Find where the given text appears and provide that cell's center as (X, Y) coordinate. 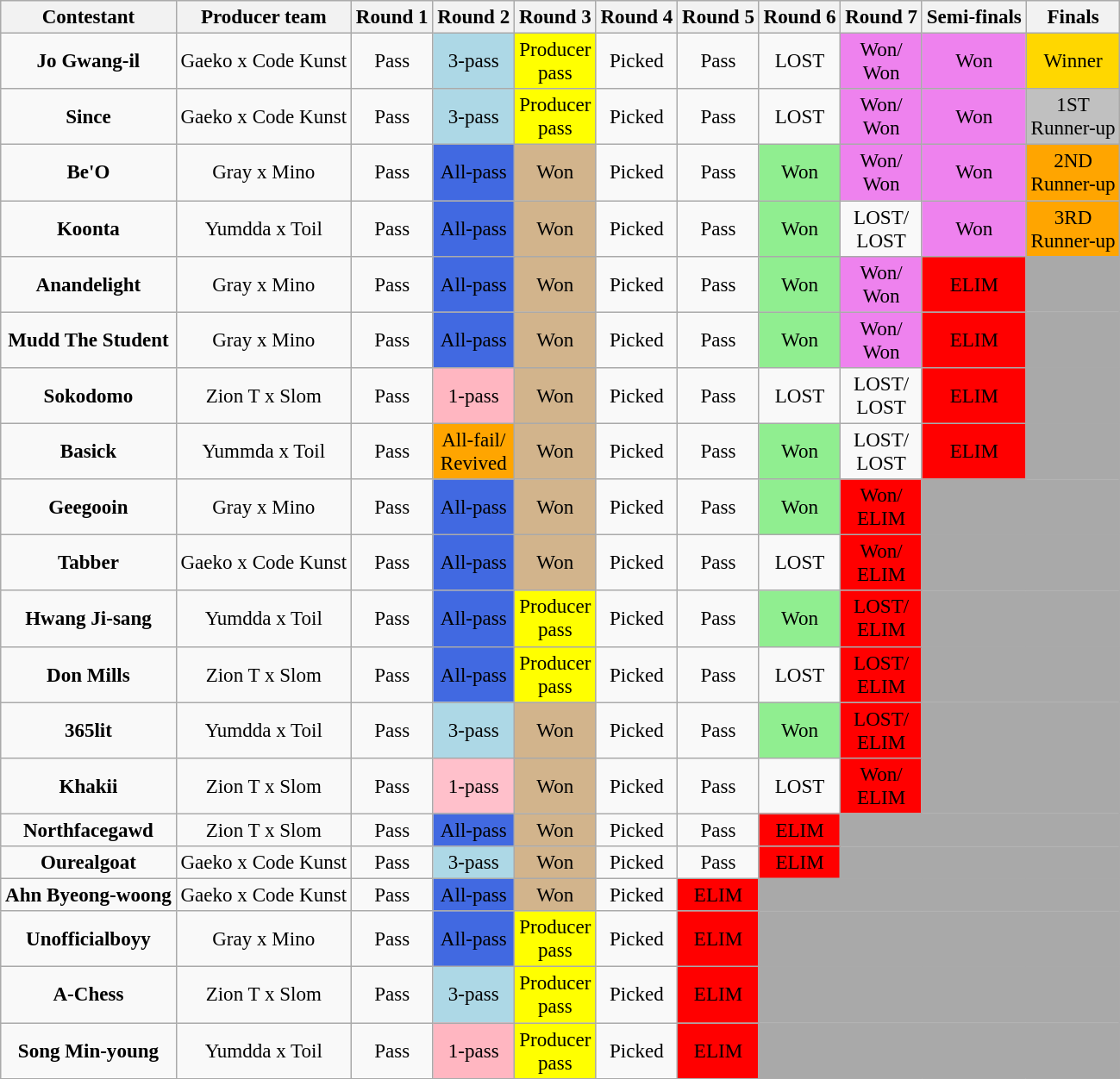
Koonta (88, 229)
3RD Runner-up (1073, 229)
All-fail/Revived (474, 452)
Semi-finals (974, 17)
Yummda x Toil (264, 452)
Ourealgoat (88, 863)
Ahn Byeong-woong (88, 895)
Contestant (88, 17)
Hwang Ji-sang (88, 619)
Since (88, 117)
Northfacegawd (88, 830)
Round 4 (636, 17)
2ND Runner-up (1073, 172)
A-Chess (88, 995)
Anandelight (88, 284)
Winner (1073, 62)
Finals (1073, 17)
Round 6 (800, 17)
Geegooin (88, 507)
Mudd The Student (88, 340)
Sokodomo (88, 396)
Producer team (264, 17)
Jo Gwang-il (88, 62)
Be'O (88, 172)
1ST Runner-up (1073, 117)
Round 1 (391, 17)
Round 2 (474, 17)
Don Mills (88, 674)
Song Min-young (88, 1051)
Tabber (88, 564)
Round 3 (555, 17)
Basick (88, 452)
365lit (88, 731)
Khakii (88, 786)
Unofficialboyy (88, 939)
Round 7 (881, 17)
Round 5 (719, 17)
